Search for the cell housing the specified text and yield its [x, y] center coordinate. 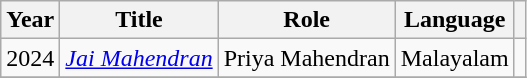
Language [454, 20]
Year [30, 20]
2024 [30, 58]
Malayalam [454, 58]
Priya Mahendran [306, 58]
Role [306, 20]
Title [139, 20]
Jai Mahendran [139, 58]
